Determine the [x, y] coordinate at the center of the cell enclosing the given text.  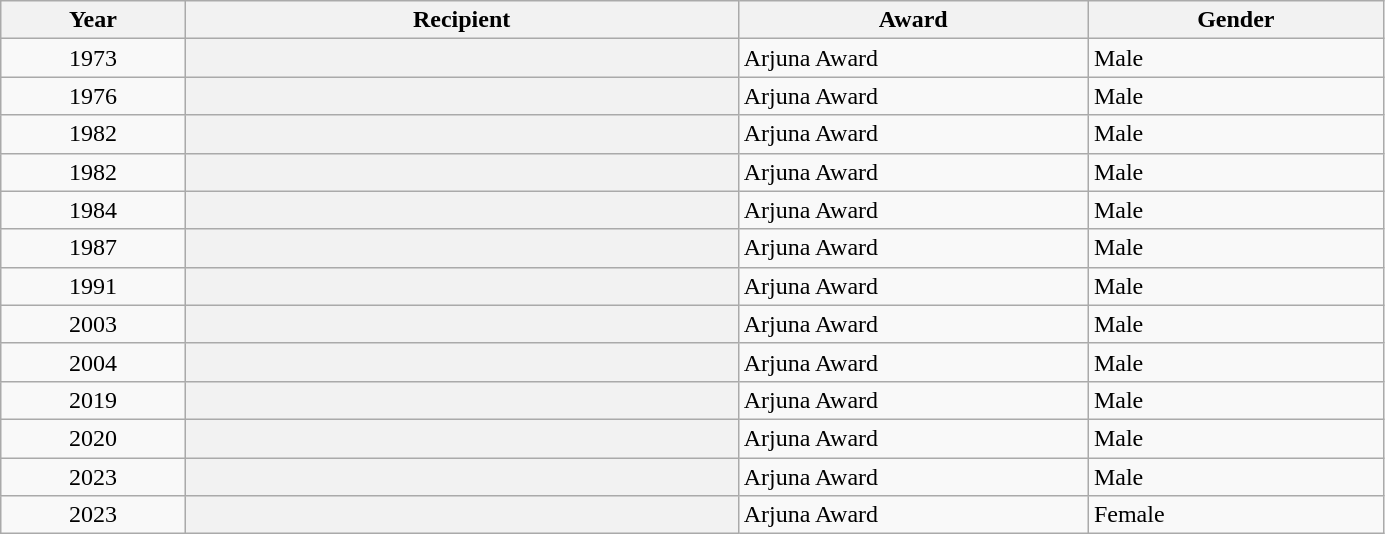
2019 [93, 400]
1991 [93, 286]
Female [1236, 515]
1984 [93, 210]
Award [913, 20]
1976 [93, 96]
Gender [1236, 20]
Year [93, 20]
1973 [93, 58]
2004 [93, 362]
2003 [93, 324]
2020 [93, 438]
Recipient [462, 20]
1987 [93, 248]
